Identify which cell holds the provided text, then report its [X, Y] central coordinate. 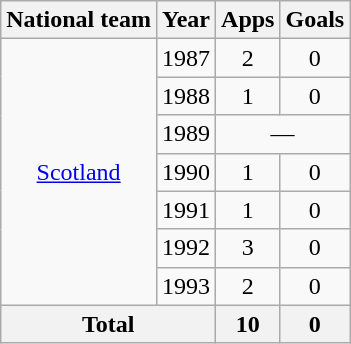
National team [79, 20]
3 [248, 248]
Year [186, 20]
1989 [186, 134]
— [283, 134]
Goals [315, 20]
1993 [186, 286]
1990 [186, 172]
Scotland [79, 172]
10 [248, 324]
1987 [186, 58]
1991 [186, 210]
1988 [186, 96]
Apps [248, 20]
Total [108, 324]
1992 [186, 248]
